Pinpoint the cell where the given text exists, returning its [X, Y] midpoint coordinate. 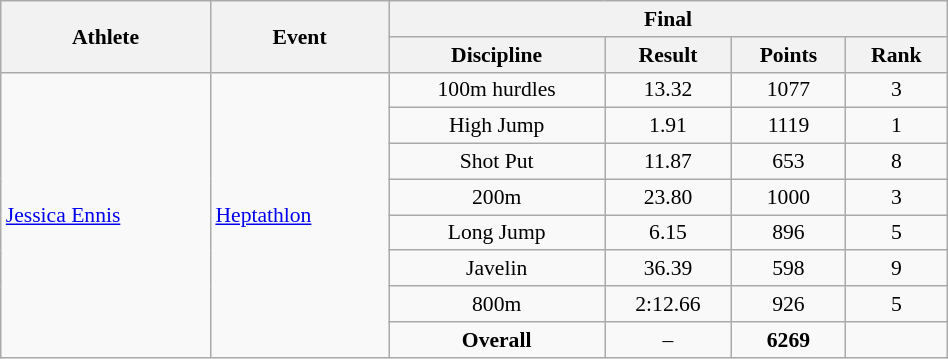
8 [896, 162]
36.39 [668, 269]
653 [788, 162]
Shot Put [497, 162]
Overall [497, 340]
1000 [788, 197]
200m [497, 197]
11.87 [668, 162]
6.15 [668, 233]
Heptathlon [299, 214]
23.80 [668, 197]
9 [896, 269]
Event [299, 36]
896 [788, 233]
Long Jump [497, 233]
Discipline [497, 55]
13.32 [668, 90]
2:12.66 [668, 304]
Final [668, 19]
598 [788, 269]
1.91 [668, 126]
100m hurdles [497, 90]
Jessica Ennis [106, 214]
– [668, 340]
1 [896, 126]
1077 [788, 90]
6269 [788, 340]
1119 [788, 126]
Result [668, 55]
926 [788, 304]
Rank [896, 55]
Javelin [497, 269]
High Jump [497, 126]
Athlete [106, 36]
800m [497, 304]
Points [788, 55]
